Find where the given text appears and provide that cell's center as [X, Y] coordinate. 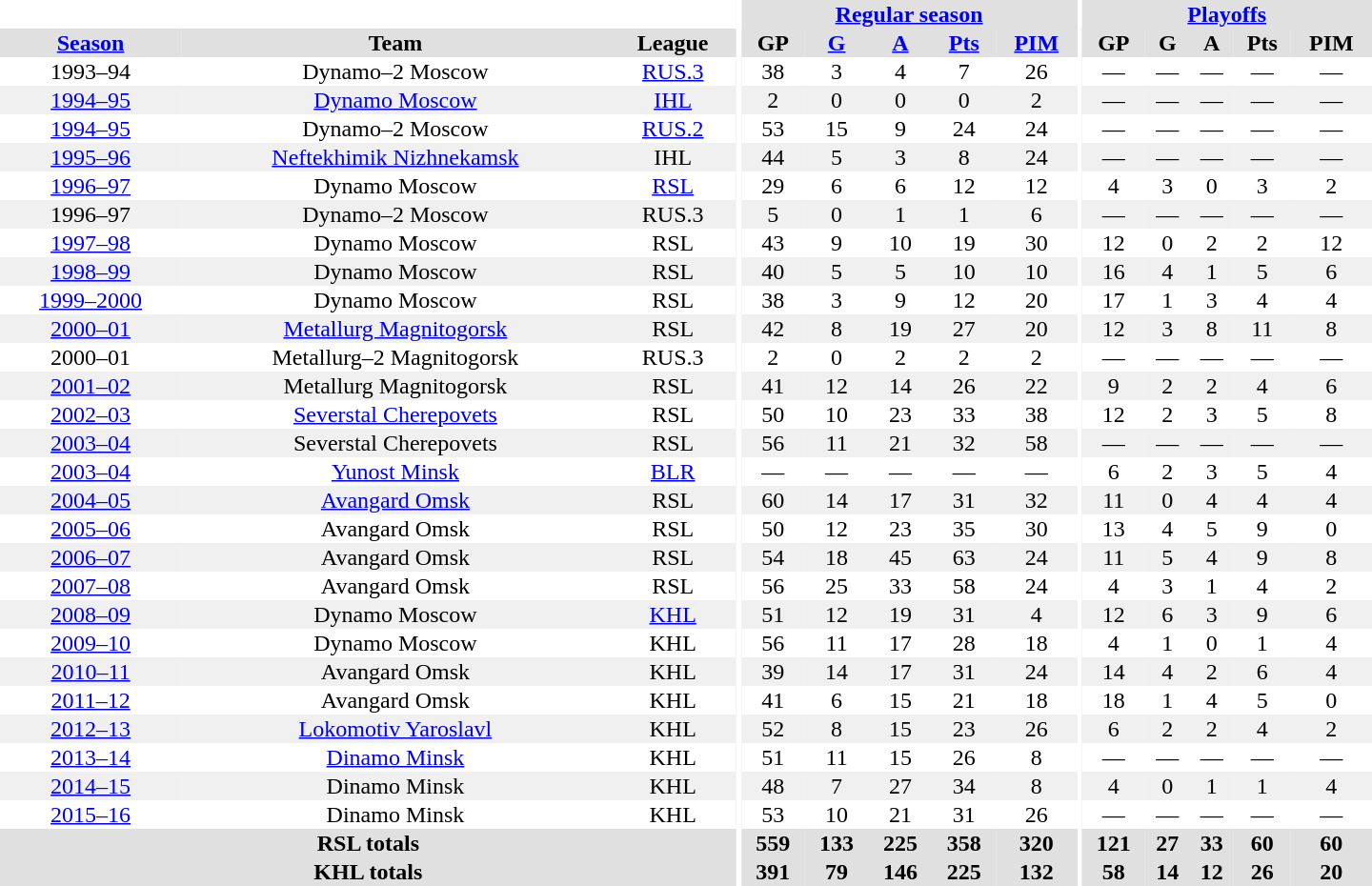
1999–2000 [91, 300]
2006–07 [91, 557]
559 [774, 843]
1998–99 [91, 272]
2012–13 [91, 729]
Playoffs [1227, 14]
43 [774, 243]
2015–16 [91, 815]
13 [1113, 529]
25 [837, 586]
1993–94 [91, 71]
Neftekhimik Nizhnekamsk [394, 157]
391 [774, 872]
52 [774, 729]
1995–96 [91, 157]
16 [1113, 272]
44 [774, 157]
2013–14 [91, 757]
League [673, 43]
2008–09 [91, 614]
133 [837, 843]
Team [394, 43]
2014–15 [91, 786]
146 [901, 872]
54 [774, 557]
2004–05 [91, 500]
42 [774, 329]
320 [1037, 843]
48 [774, 786]
35 [964, 529]
2002–03 [91, 414]
BLR [673, 472]
RUS.2 [673, 129]
39 [774, 672]
132 [1037, 872]
Regular season [909, 14]
2001–02 [91, 386]
34 [964, 786]
121 [1113, 843]
2009–10 [91, 643]
KHL totals [368, 872]
2005–06 [91, 529]
29 [774, 186]
Season [91, 43]
79 [837, 872]
RSL totals [368, 843]
Metallurg–2 Magnitogorsk [394, 357]
28 [964, 643]
Yunost Minsk [394, 472]
40 [774, 272]
Lokomotiv Yaroslavl [394, 729]
2011–12 [91, 700]
22 [1037, 386]
358 [964, 843]
2007–08 [91, 586]
63 [964, 557]
2010–11 [91, 672]
1997–98 [91, 243]
45 [901, 557]
